Detect which cell encompasses the target text, then output its [x, y] center coordinate. 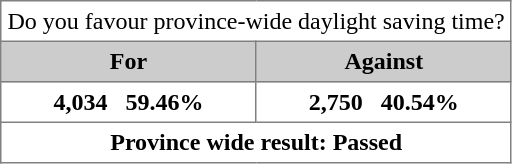
For [128, 61]
Against [384, 61]
2,750 40.54% [384, 102]
Do you favour province-wide daylight saving time? [256, 21]
Province wide result: Passed [256, 142]
4,034 59.46% [128, 102]
